Return the (X, Y) coordinate for the center point of the cell that contains the specified text.  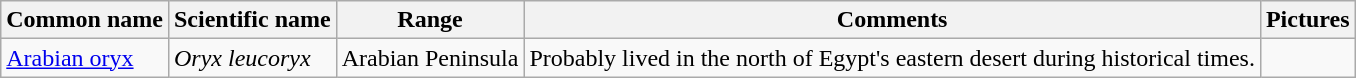
Probably lived in the north of Egypt's eastern desert during historical times. (892, 58)
Oryx leucoryx (252, 58)
Common name (85, 20)
Comments (892, 20)
Arabian Peninsula (430, 58)
Range (430, 20)
Scientific name (252, 20)
Arabian oryx (85, 58)
Pictures (1308, 20)
